Return the [x, y] coordinate for the center point of the cell that contains the specified text.  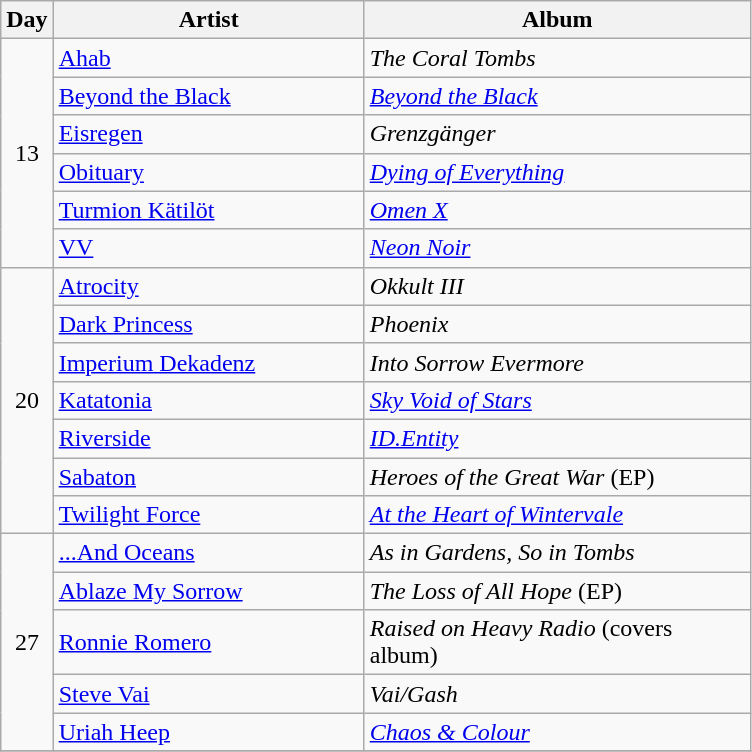
Artist [208, 20]
20 [27, 400]
Uriah Heep [208, 732]
Dark Princess [208, 324]
Into Sorrow Evermore [557, 362]
27 [27, 642]
...And Oceans [208, 553]
Grenzgänger [557, 134]
Obituary [208, 172]
Atrocity [208, 286]
Neon Noir [557, 248]
The Loss of All Hope (EP) [557, 591]
Eisregen [208, 134]
Dying of Everything [557, 172]
Day [27, 20]
At the Heart of Wintervale [557, 515]
Ronnie Romero [208, 642]
As in Gardens, So in Tombs [557, 553]
The Coral Tombs [557, 58]
Sabaton [208, 477]
Okkult III [557, 286]
Twilight Force [208, 515]
Raised on Heavy Radio (covers album) [557, 642]
Ablaze My Sorrow [208, 591]
Ahab [208, 58]
Phoenix [557, 324]
Imperium Dekadenz [208, 362]
Turmion Kätilöt [208, 210]
VV [208, 248]
Steve Vai [208, 694]
Omen X [557, 210]
ID.Entity [557, 438]
Riverside [208, 438]
Katatonia [208, 400]
Album [557, 20]
13 [27, 153]
Vai/Gash [557, 694]
Sky Void of Stars [557, 400]
Heroes of the Great War (EP) [557, 477]
Chaos & Colour [557, 732]
